Locate the cell with the specified text and output its [x, y] center coordinate. 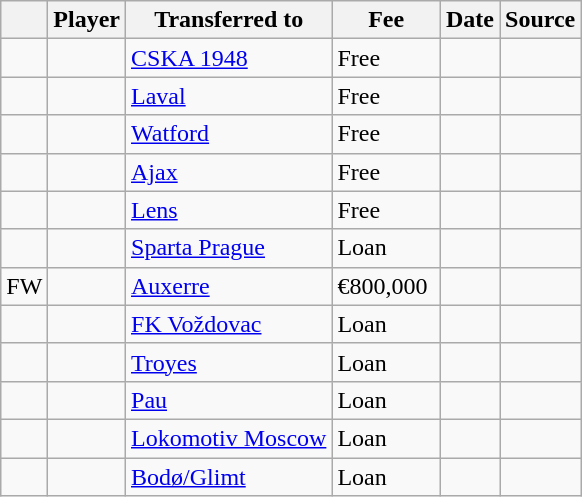
Source [540, 20]
Bodø/Glimt [229, 477]
Fee [386, 20]
Pau [229, 400]
Laval [229, 96]
Sparta Prague [229, 248]
FK Voždovac [229, 324]
Ajax [229, 172]
Watford [229, 134]
Player [87, 20]
FW [24, 286]
Lokomotiv Moscow [229, 438]
Troyes [229, 362]
Lens [229, 210]
Transferred to [229, 20]
CSKA 1948 [229, 58]
€800,000 [386, 286]
Date [470, 20]
Auxerre [229, 286]
